Return (X, Y) of the center of cell containing provided text 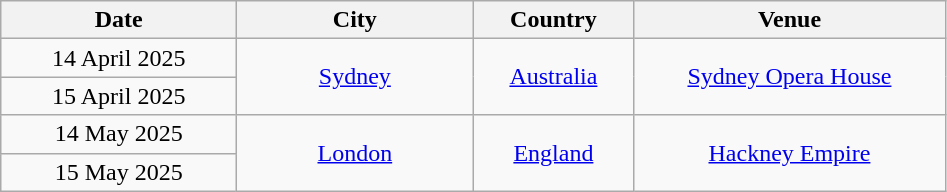
15 April 2025 (119, 96)
14 May 2025 (119, 134)
City (355, 20)
Australia (554, 77)
Venue (790, 20)
15 May 2025 (119, 172)
London (355, 153)
Country (554, 20)
Hackney Empire (790, 153)
Sydney (355, 77)
England (554, 153)
Date (119, 20)
14 April 2025 (119, 58)
Sydney Opera House (790, 77)
